Extract the (x, y) coordinate from the center of the cell holding the provided text.  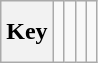
Key (27, 32)
